Search for the cell housing the specified text and yield its [x, y] center coordinate. 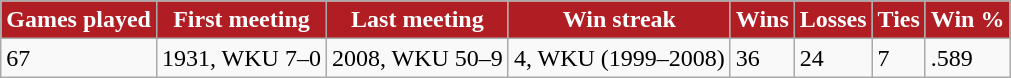
24 [833, 58]
67 [79, 58]
First meeting [241, 20]
36 [762, 58]
Win streak [619, 20]
2008, WKU 50–9 [417, 58]
Losses [833, 20]
7 [898, 58]
1931, WKU 7–0 [241, 58]
Wins [762, 20]
.589 [968, 58]
Games played [79, 20]
4, WKU (1999–2008) [619, 58]
Ties [898, 20]
Last meeting [417, 20]
Win % [968, 20]
